Identify which cell holds the provided text, then report its (x, y) central coordinate. 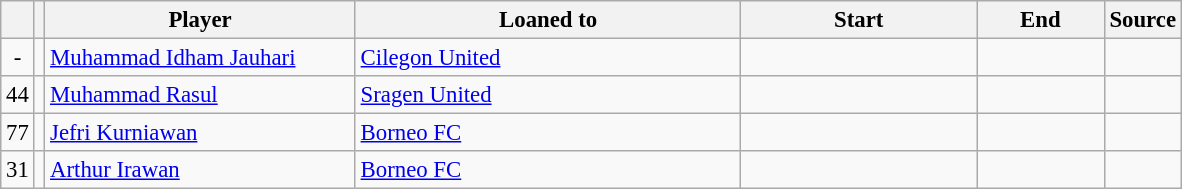
Sragen United (548, 95)
Muhammad Rasul (200, 95)
77 (18, 133)
Cilegon United (548, 58)
End (1040, 20)
Start (859, 20)
Source (1142, 20)
Jefri Kurniawan (200, 133)
Loaned to (548, 20)
Arthur Irawan (200, 170)
31 (18, 170)
- (18, 58)
Player (200, 20)
Muhammad Idham Jauhari (200, 58)
44 (18, 95)
